Find where the given text appears and provide that cell's center as (X, Y) coordinate. 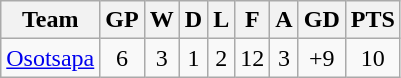
2 (222, 58)
Team (50, 20)
1 (193, 58)
GD (322, 20)
10 (372, 58)
PTS (372, 20)
12 (252, 58)
6 (122, 58)
+9 (322, 58)
GP (122, 20)
F (252, 20)
A (284, 20)
Osotsapa (50, 58)
D (193, 20)
W (162, 20)
L (222, 20)
